Find where the given text appears and provide that cell's center as [x, y] coordinate. 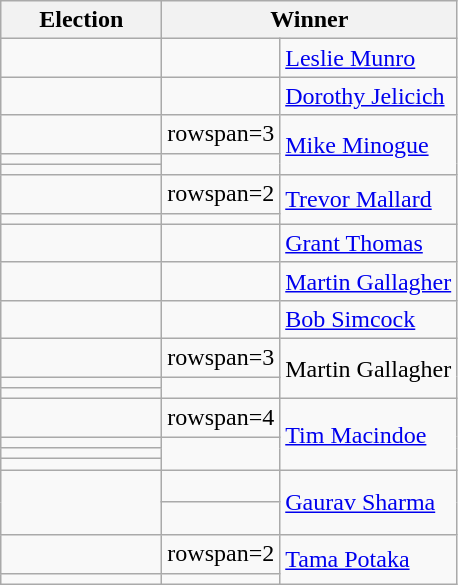
rowspan=4 [221, 418]
Tama Potaka [368, 560]
Trevor Mallard [368, 200]
Mike Minogue [368, 145]
Leslie Munro [368, 58]
Election [82, 20]
Bob Simcock [368, 319]
Gaurav Sharma [368, 502]
Tim Macindoe [368, 434]
Grant Thomas [368, 243]
Dorothy Jelicich [368, 96]
Winner [310, 20]
